Pinpoint the cell where the given text exists, returning its [X, Y] midpoint coordinate. 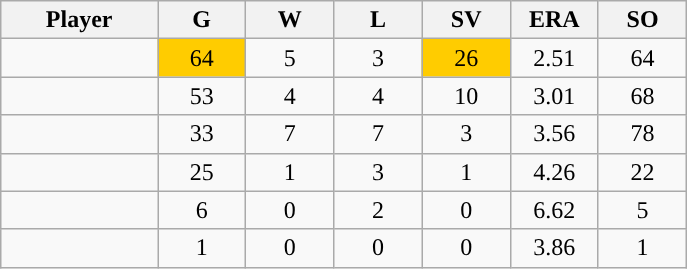
6.62 [554, 210]
3.86 [554, 248]
33 [202, 134]
W [290, 20]
2 [378, 210]
78 [642, 134]
25 [202, 172]
53 [202, 96]
SV [466, 20]
26 [466, 58]
G [202, 20]
4.26 [554, 172]
Player [80, 20]
22 [642, 172]
10 [466, 96]
6 [202, 210]
SO [642, 20]
L [378, 20]
68 [642, 96]
3.56 [554, 134]
ERA [554, 20]
2.51 [554, 58]
3.01 [554, 96]
